Capture the cell that displays the provided text and extract its [X, Y] central coordinate. 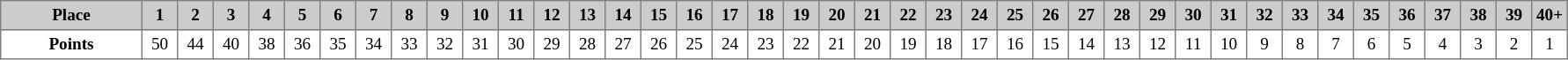
40+ [1550, 16]
37 [1442, 16]
39 [1513, 16]
40 [231, 44]
Points [71, 44]
Place [71, 16]
44 [195, 44]
50 [159, 44]
